Find where the given text appears and provide that cell's center as [x, y] coordinate. 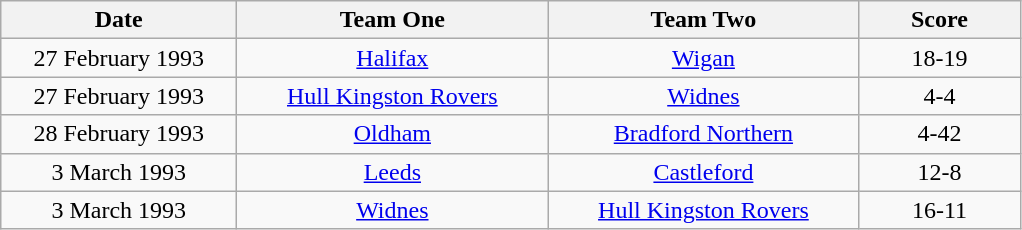
Date [119, 20]
Team One [392, 20]
Halifax [392, 58]
18-19 [940, 58]
16-11 [940, 210]
Leeds [392, 172]
Oldham [392, 134]
Team Two [704, 20]
4-42 [940, 134]
Wigan [704, 58]
12-8 [940, 172]
Score [940, 20]
Bradford Northern [704, 134]
4-4 [940, 96]
Castleford [704, 172]
28 February 1993 [119, 134]
